Output the [x, y] coordinate of the center of the cell containing the given text.  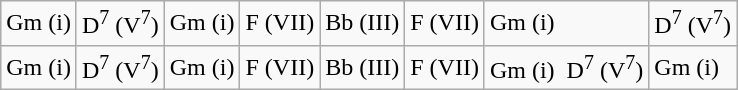
Gm (i) D7 (V7) [566, 68]
